Determine the (X, Y) coordinate at the center of the cell enclosing the given text.  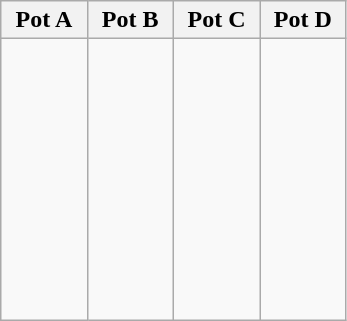
Pot B (130, 20)
Pot D (303, 20)
Pot C (216, 20)
Pot A (44, 20)
